Determine the (x, y) coordinate at the center of the cell enclosing the given text.  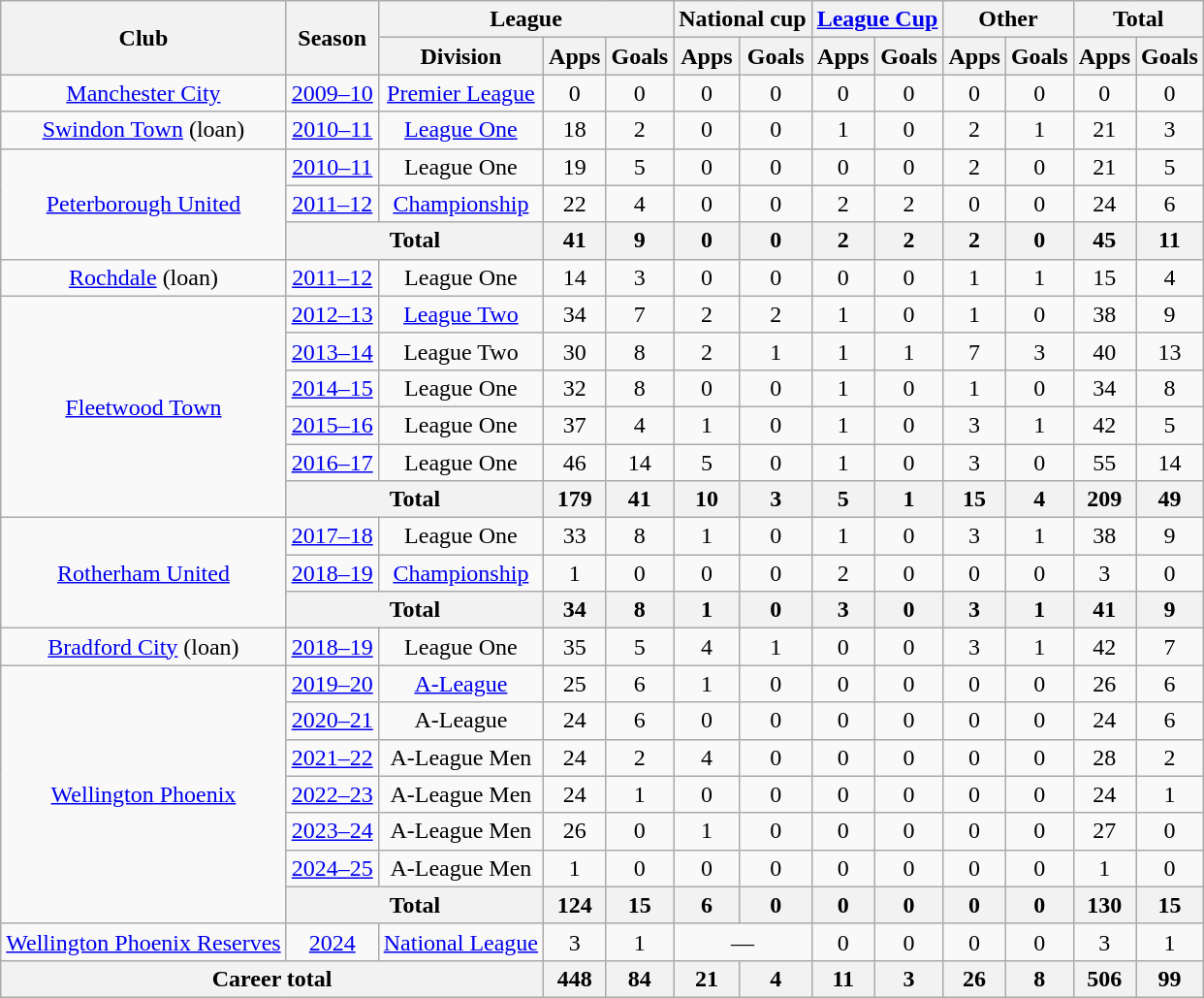
130 (1104, 905)
League (525, 19)
19 (575, 167)
2014–15 (332, 388)
209 (1104, 499)
2022–23 (332, 794)
National cup (743, 19)
84 (640, 979)
32 (575, 388)
28 (1104, 757)
2013–14 (332, 351)
35 (575, 647)
124 (575, 905)
Rotherham United (143, 573)
Other (1008, 19)
18 (575, 130)
10 (707, 499)
Fleetwood Town (143, 406)
27 (1104, 831)
179 (575, 499)
46 (575, 463)
55 (1104, 463)
2017–18 (332, 536)
Wellington Phoenix Reserves (143, 942)
2019–20 (332, 684)
Swindon Town (loan) (143, 130)
37 (575, 425)
2023–24 (332, 831)
Career total (272, 979)
League Cup (877, 19)
Premier League (460, 93)
506 (1104, 979)
2016–17 (332, 463)
Manchester City (143, 93)
45 (1104, 241)
2021–22 (332, 757)
49 (1170, 499)
33 (575, 536)
— (743, 942)
2020–21 (332, 721)
22 (575, 204)
Rochdale (loan) (143, 277)
2024–25 (332, 868)
2009–10 (332, 93)
Club (143, 38)
25 (575, 684)
2015–16 (332, 425)
30 (575, 351)
2012–13 (332, 314)
Bradford City (loan) (143, 647)
40 (1104, 351)
448 (575, 979)
National League (460, 942)
Wellington Phoenix (143, 794)
Season (332, 38)
2024 (332, 942)
13 (1170, 351)
99 (1170, 979)
Division (460, 56)
Peterborough United (143, 204)
